Output the [x, y] coordinate of the center of the cell containing the given text.  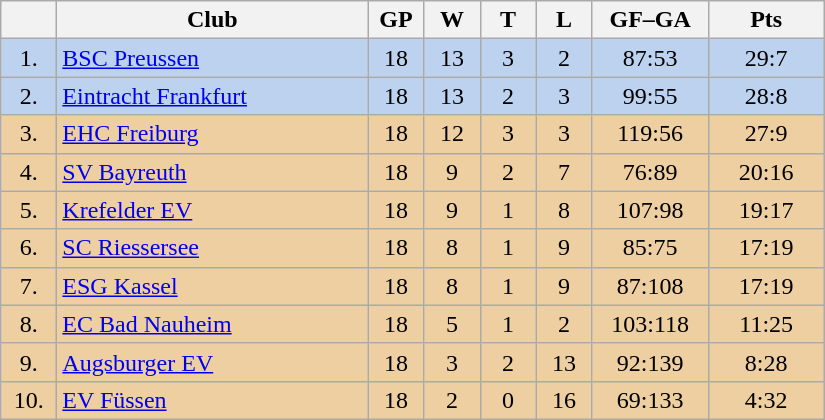
1. [29, 58]
7. [29, 286]
SC Riessersee [212, 248]
5 [452, 324]
10. [29, 400]
SV Bayreuth [212, 172]
99:55 [650, 96]
GP [396, 20]
119:56 [650, 134]
Eintracht Frankfurt [212, 96]
27:9 [766, 134]
8:28 [766, 362]
7 [564, 172]
107:98 [650, 210]
76:89 [650, 172]
29:7 [766, 58]
28:8 [766, 96]
16 [564, 400]
Club [212, 20]
69:133 [650, 400]
L [564, 20]
12 [452, 134]
BSC Preussen [212, 58]
9. [29, 362]
ESG Kassel [212, 286]
19:17 [766, 210]
GF–GA [650, 20]
Augsburger EV [212, 362]
4:32 [766, 400]
2. [29, 96]
87:53 [650, 58]
Krefelder EV [212, 210]
20:16 [766, 172]
8. [29, 324]
EV Füssen [212, 400]
87:108 [650, 286]
4. [29, 172]
92:139 [650, 362]
6. [29, 248]
85:75 [650, 248]
3. [29, 134]
W [452, 20]
EC Bad Nauheim [212, 324]
T [508, 20]
5. [29, 210]
EHC Freiburg [212, 134]
103:118 [650, 324]
0 [508, 400]
Pts [766, 20]
11:25 [766, 324]
